Return (X, Y) of the center of cell containing provided text 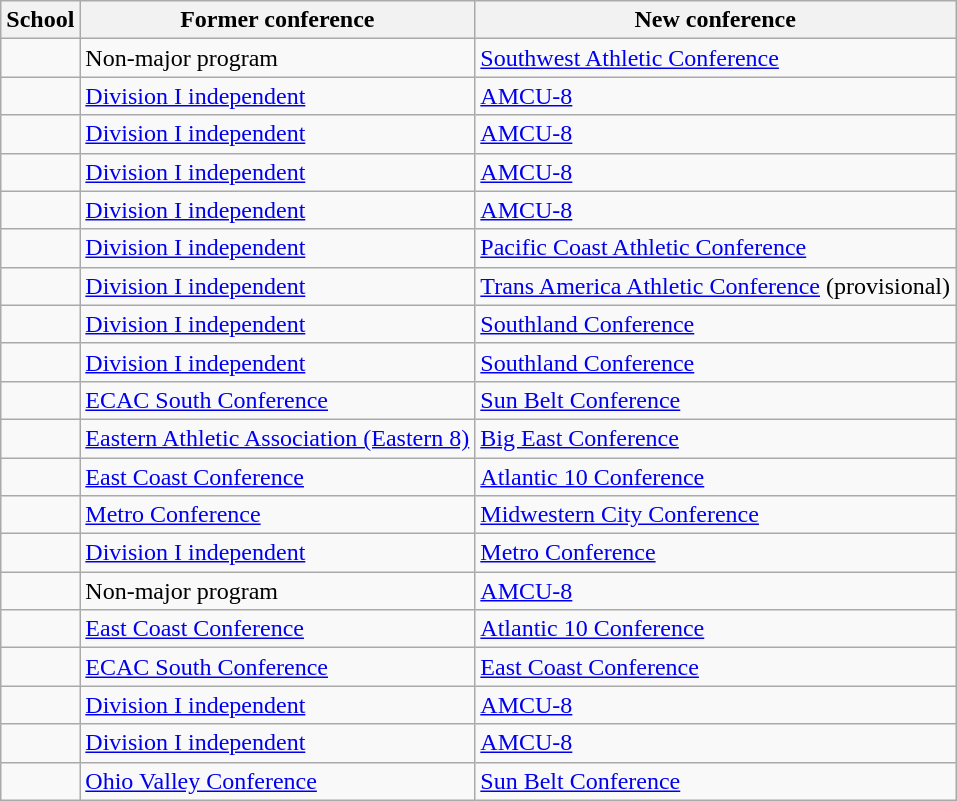
Southwest Athletic Conference (716, 58)
Midwestern City Conference (716, 515)
Former conference (278, 20)
School (40, 20)
Trans America Athletic Conference (provisional) (716, 286)
Ohio Valley Conference (278, 781)
Eastern Athletic Association (Eastern 8) (278, 438)
Big East Conference (716, 438)
Pacific Coast Athletic Conference (716, 248)
New conference (716, 20)
